Extract the [X, Y] coordinate from the center of the cell holding the provided text.  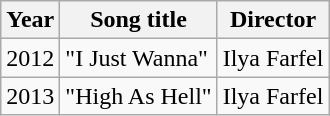
Director [273, 20]
"High As Hell" [138, 96]
"I Just Wanna" [138, 58]
2013 [30, 96]
Song title [138, 20]
2012 [30, 58]
Year [30, 20]
